Find where the given text appears and provide that cell's center as (X, Y) coordinate. 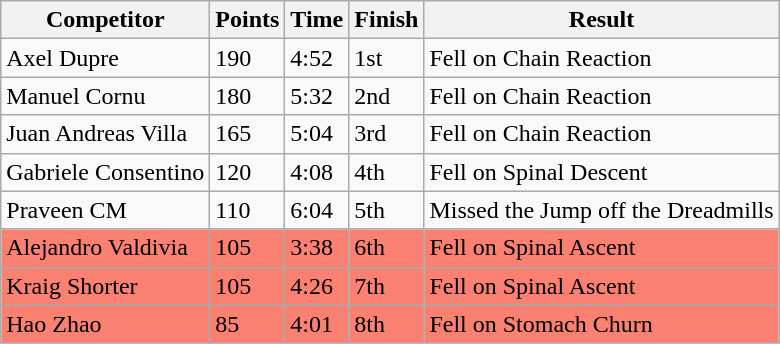
180 (248, 96)
7th (386, 286)
4th (386, 172)
120 (248, 172)
Finish (386, 20)
5:04 (317, 134)
Fell on Stomach Churn (602, 324)
Juan Andreas Villa (106, 134)
Axel Dupre (106, 58)
Time (317, 20)
190 (248, 58)
5th (386, 210)
Points (248, 20)
Missed the Jump off the Dreadmills (602, 210)
4:26 (317, 286)
Kraig Shorter (106, 286)
85 (248, 324)
1st (386, 58)
4:52 (317, 58)
4:01 (317, 324)
110 (248, 210)
6:04 (317, 210)
2nd (386, 96)
Praveen CM (106, 210)
8th (386, 324)
3:38 (317, 248)
Gabriele Consentino (106, 172)
6th (386, 248)
3rd (386, 134)
165 (248, 134)
Alejandro Valdivia (106, 248)
4:08 (317, 172)
Manuel Cornu (106, 96)
Hao Zhao (106, 324)
Competitor (106, 20)
Result (602, 20)
Fell on Spinal Descent (602, 172)
5:32 (317, 96)
